For the text-containing cell, return its midpoint in (X, Y) coordinate format. 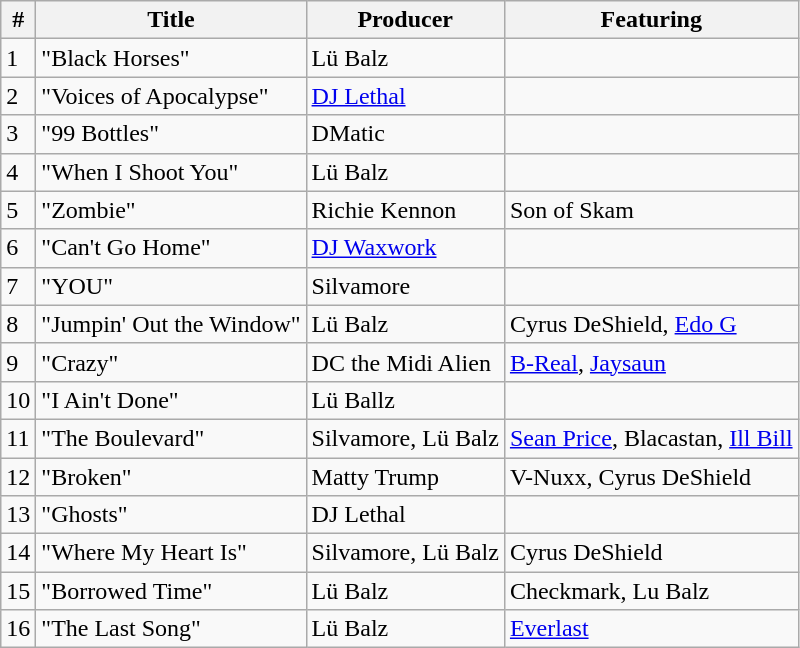
"Borrowed Time" (171, 591)
9 (18, 362)
14 (18, 553)
Sean Price, Blacastan, Ill Bill (651, 438)
DJ Waxwork (405, 248)
12 (18, 477)
DC the Midi Alien (405, 362)
DMatic (405, 134)
1 (18, 58)
"I Ain't Done" (171, 400)
Checkmark, Lu Balz (651, 591)
Cyrus DeShield (651, 553)
Title (171, 20)
"Crazy" (171, 362)
"Can't Go Home" (171, 248)
"The Boulevard" (171, 438)
"YOU" (171, 286)
10 (18, 400)
Matty Trump (405, 477)
Son of Skam (651, 210)
"The Last Song" (171, 629)
11 (18, 438)
"Voices of Apocalypse" (171, 96)
Cyrus DeShield, Edo G (651, 324)
16 (18, 629)
13 (18, 515)
"Broken" (171, 477)
Lü Ballz (405, 400)
Richie Kennon (405, 210)
4 (18, 172)
8 (18, 324)
V-Nuxx, Cyrus DeShield (651, 477)
15 (18, 591)
"Where My Heart Is" (171, 553)
"Black Horses" (171, 58)
6 (18, 248)
B-Real, Jaysaun (651, 362)
"Jumpin' Out the Window" (171, 324)
7 (18, 286)
"Ghosts" (171, 515)
"99 Bottles" (171, 134)
# (18, 20)
Silvamore (405, 286)
Featuring (651, 20)
"Zombie" (171, 210)
2 (18, 96)
3 (18, 134)
5 (18, 210)
"When I Shoot You" (171, 172)
Everlast (651, 629)
Producer (405, 20)
